Return the (x, y) coordinate for the center point of the cell that contains the specified text.  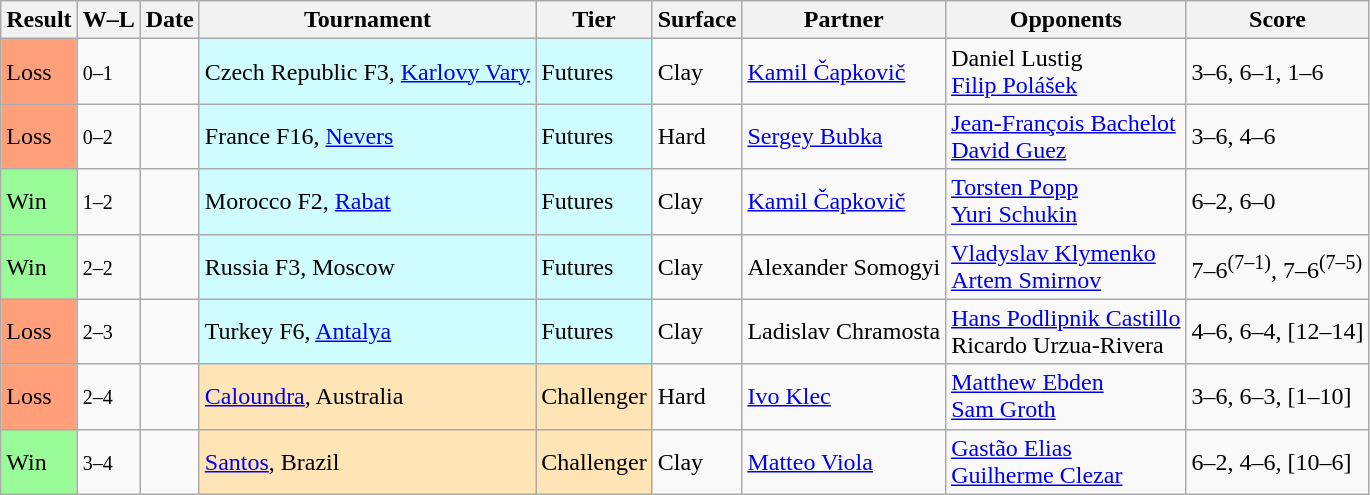
Santos, Brazil (368, 462)
Gastão Elias Guilherme Clezar (1066, 462)
Alexander Somogyi (844, 266)
1–2 (108, 202)
Score (1278, 20)
2–3 (108, 332)
Vladyslav Klymenko Artem Smirnov (1066, 266)
Partner (844, 20)
Hans Podlipnik Castillo Ricardo Urzua-Rivera (1066, 332)
3–6, 6–3, [1–10] (1278, 396)
Jean-François Bachelot David Guez (1066, 136)
Ivo Klec (844, 396)
Russia F3, Moscow (368, 266)
Tournament (368, 20)
3–4 (108, 462)
Ladislav Chramosta (844, 332)
Result (39, 20)
Matthew Ebden Sam Groth (1066, 396)
6–2, 4–6, [10–6] (1278, 462)
6–2, 6–0 (1278, 202)
Czech Republic F3, Karlovy Vary (368, 72)
Tier (594, 20)
Sergey Bubka (844, 136)
3–6, 6–1, 1–6 (1278, 72)
Daniel Lustig Filip Polášek (1066, 72)
Date (170, 20)
Torsten Popp Yuri Schukin (1066, 202)
7–6(7–1), 7–6(7–5) (1278, 266)
France F16, Nevers (368, 136)
W–L (108, 20)
Surface (697, 20)
Morocco F2, Rabat (368, 202)
Opponents (1066, 20)
2–4 (108, 396)
0–1 (108, 72)
Caloundra, Australia (368, 396)
Turkey F6, Antalya (368, 332)
3–6, 4–6 (1278, 136)
Matteo Viola (844, 462)
0–2 (108, 136)
2–2 (108, 266)
4–6, 6–4, [12–14] (1278, 332)
